Return the [X, Y] coordinate for the center point of the cell that contains the specified text.  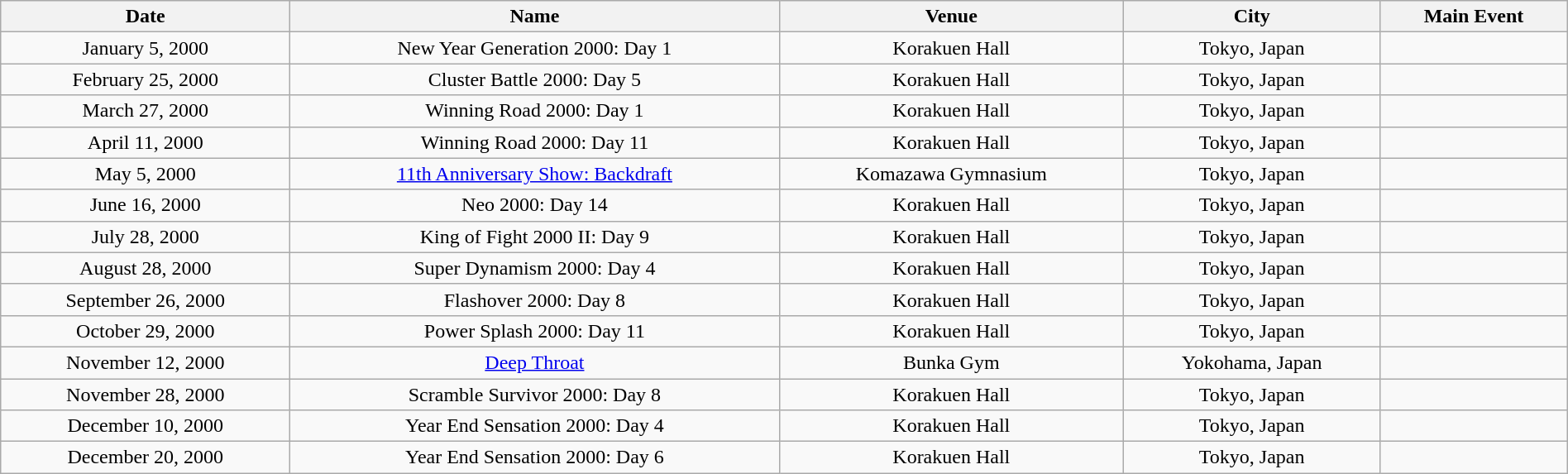
Scramble Survivor 2000: Day 8 [534, 395]
January 5, 2000 [146, 48]
November 12, 2000 [146, 362]
June 16, 2000 [146, 205]
Neo 2000: Day 14 [534, 205]
Name [534, 17]
Deep Throat [534, 362]
Year End Sensation 2000: Day 6 [534, 457]
City [1251, 17]
Super Dynamism 2000: Day 4 [534, 268]
October 29, 2000 [146, 331]
August 28, 2000 [146, 268]
Date [146, 17]
March 27, 2000 [146, 111]
Winning Road 2000: Day 11 [534, 142]
Main Event [1474, 17]
February 25, 2000 [146, 79]
11th Anniversary Show: Backdraft [534, 174]
Flashover 2000: Day 8 [534, 299]
Bunka Gym [951, 362]
Power Splash 2000: Day 11 [534, 331]
Yokohama, Japan [1251, 362]
Year End Sensation 2000: Day 4 [534, 426]
May 5, 2000 [146, 174]
Komazawa Gymnasium [951, 174]
Venue [951, 17]
April 11, 2000 [146, 142]
King of Fight 2000 II: Day 9 [534, 237]
Cluster Battle 2000: Day 5 [534, 79]
December 10, 2000 [146, 426]
Winning Road 2000: Day 1 [534, 111]
November 28, 2000 [146, 395]
December 20, 2000 [146, 457]
September 26, 2000 [146, 299]
New Year Generation 2000: Day 1 [534, 48]
July 28, 2000 [146, 237]
